Determine the (x, y) coordinate at the center of the cell enclosing the given text.  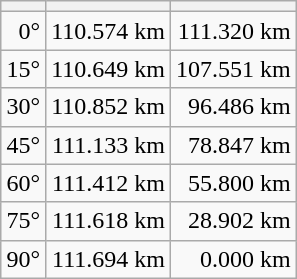
15° (24, 69)
0.000 km (234, 259)
28.902 km (234, 221)
111.320 km (234, 31)
110.649 km (108, 69)
111.618 km (108, 221)
78.847 km (234, 145)
45° (24, 145)
107.551 km (234, 69)
90° (24, 259)
111.694 km (108, 259)
60° (24, 183)
111.133 km (108, 145)
0° (24, 31)
96.486 km (234, 107)
75° (24, 221)
111.412 km (108, 183)
55.800 km (234, 183)
30° (24, 107)
110.852 km (108, 107)
110.574 km (108, 31)
